Scan for the cell matching the given text and deliver its [x, y] coordinate at center. 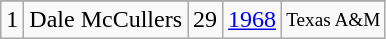
29 [206, 20]
1968 [252, 20]
Texas A&M [334, 20]
Dale McCullers [106, 20]
1 [12, 20]
